Output the [x, y] coordinate of the center of the cell containing the given text.  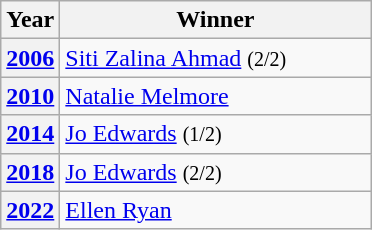
2014 [30, 134]
Ellen Ryan [216, 210]
Winner [216, 20]
Jo Edwards (1/2) [216, 134]
2006 [30, 58]
Natalie Melmore [216, 96]
Siti Zalina Ahmad (2/2) [216, 58]
2010 [30, 96]
2022 [30, 210]
2018 [30, 172]
Jo Edwards (2/2) [216, 172]
Year [30, 20]
